Return the [x, y] coordinate for the center point of the cell that contains the specified text.  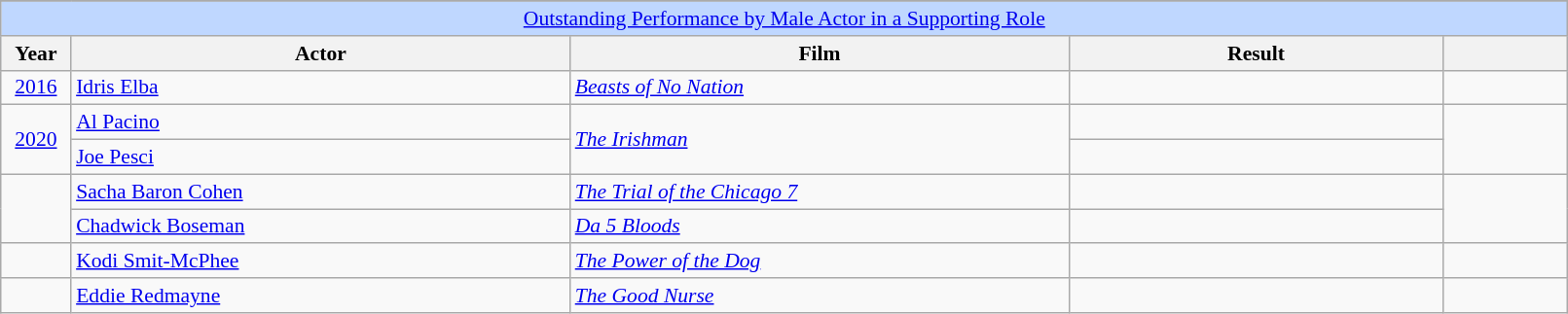
Kodi Smit-McPhee [321, 262]
The Irishman [820, 140]
2016 [36, 87]
The Power of the Dog [820, 262]
Sacha Baron Cohen [321, 192]
Idris Elba [321, 87]
Actor [321, 53]
Year [36, 53]
The Good Nurse [820, 296]
Chadwick Boseman [321, 227]
Eddie Redmayne [321, 296]
Beasts of No Nation [820, 87]
Film [820, 53]
Result [1256, 53]
Outstanding Performance by Male Actor in a Supporting Role [784, 18]
The Trial of the Chicago 7 [820, 192]
Al Pacino [321, 122]
2020 [36, 140]
Da 5 Bloods [820, 227]
Joe Pesci [321, 157]
